Locate the cell with the specified text and output its [X, Y] center coordinate. 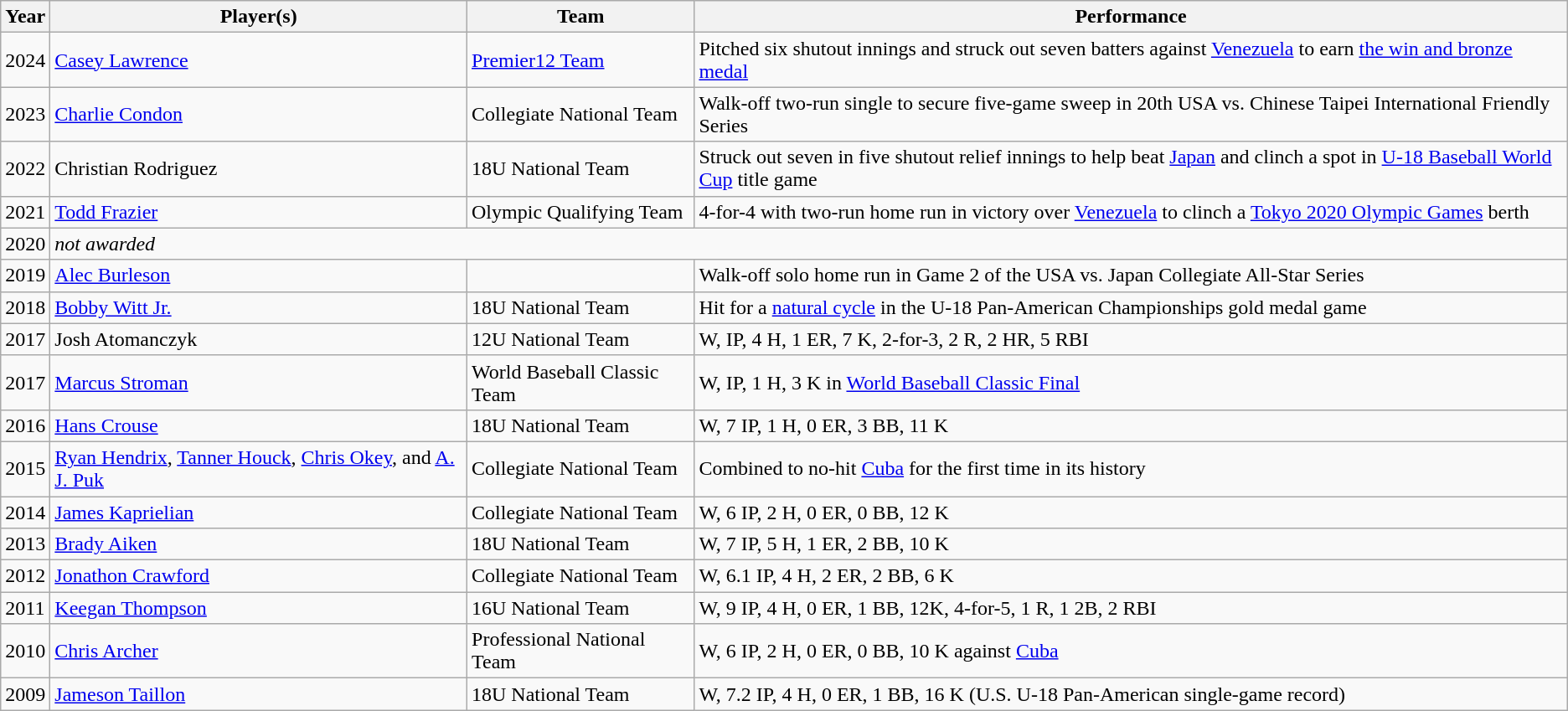
Marcus Stroman [259, 382]
2024 [25, 60]
2010 [25, 652]
Christian Rodriguez [259, 169]
not awarded [809, 244]
Hit for a natural cycle in the U-18 Pan-American Championships gold medal game [1131, 307]
W, IP, 1 H, 3 K in World Baseball Classic Final [1131, 382]
Chris Archer [259, 652]
12U National Team [581, 339]
2019 [25, 276]
W, 7 IP, 1 H, 0 ER, 3 BB, 11 K [1131, 425]
Hans Crouse [259, 425]
World Baseball Classic Team [581, 382]
W, 7 IP, 5 H, 1 ER, 2 BB, 10 K [1131, 544]
Struck out seven in five shutout relief innings to help beat Japan and clinch a spot in U-18 Baseball World Cup title game [1131, 169]
Year [25, 17]
2021 [25, 212]
2016 [25, 425]
2014 [25, 512]
Combined to no-hit Cuba for the first time in its history [1131, 469]
W, 6 IP, 2 H, 0 ER, 0 BB, 12 K [1131, 512]
4-for-4 with two-run home run in victory over Venezuela to clinch a Tokyo 2020 Olympic Games berth [1131, 212]
Premier12 Team [581, 60]
Jonathon Crawford [259, 576]
Ryan Hendrix, Tanner Houck, Chris Okey, and A. J. Puk [259, 469]
2023 [25, 114]
Olympic Qualifying Team [581, 212]
W, IP, 4 H, 1 ER, 7 K, 2-for-3, 2 R, 2 HR, 5 RBI [1131, 339]
Charlie Condon [259, 114]
Casey Lawrence [259, 60]
2013 [25, 544]
Brady Aiken [259, 544]
2012 [25, 576]
Jameson Taillon [259, 694]
Walk-off two-run single to secure five-game sweep in 20th USA vs. Chinese Taipei International Friendly Series [1131, 114]
Josh Atomanczyk [259, 339]
W, 6 IP, 2 H, 0 ER, 0 BB, 10 K against Cuba [1131, 652]
Bobby Witt Jr. [259, 307]
2018 [25, 307]
Performance [1131, 17]
Alec Burleson [259, 276]
2009 [25, 694]
Walk-off solo home run in Game 2 of the USA vs. Japan Collegiate All-Star Series [1131, 276]
16U National Team [581, 608]
Player(s) [259, 17]
Todd Frazier [259, 212]
Team [581, 17]
Professional National Team [581, 652]
W, 6.1 IP, 4 H, 2 ER, 2 BB, 6 K [1131, 576]
Pitched six shutout innings and struck out seven batters against Venezuela to earn the win and bronze medal [1131, 60]
2011 [25, 608]
2022 [25, 169]
W, 9 IP, 4 H, 0 ER, 1 BB, 12K, 4-for-5, 1 R, 1 2B, 2 RBI [1131, 608]
James Kaprielian [259, 512]
Keegan Thompson [259, 608]
2020 [25, 244]
W, 7.2 IP, 4 H, 0 ER, 1 BB, 16 K (U.S. U-18 Pan-American single-game record) [1131, 694]
2015 [25, 469]
